From the cell containing the given text, extract its center point as [X, Y] coordinate. 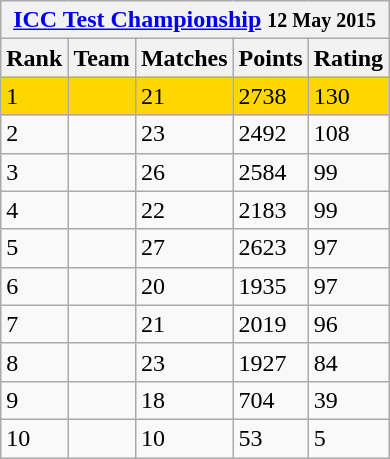
2019 [270, 324]
8 [34, 362]
130 [348, 96]
18 [184, 400]
27 [184, 248]
704 [270, 400]
1927 [270, 362]
1935 [270, 286]
2183 [270, 210]
96 [348, 324]
7 [34, 324]
53 [270, 438]
39 [348, 400]
Points [270, 58]
108 [348, 134]
Rating [348, 58]
3 [34, 172]
4 [34, 210]
Team [102, 58]
2492 [270, 134]
22 [184, 210]
84 [348, 362]
ICC Test Championship 12 May 2015 [195, 20]
2738 [270, 96]
1 [34, 96]
Matches [184, 58]
2584 [270, 172]
6 [34, 286]
Rank [34, 58]
2 [34, 134]
9 [34, 400]
2623 [270, 248]
20 [184, 286]
26 [184, 172]
